Return the [X, Y] coordinate for the center point of the cell that contains the specified text.  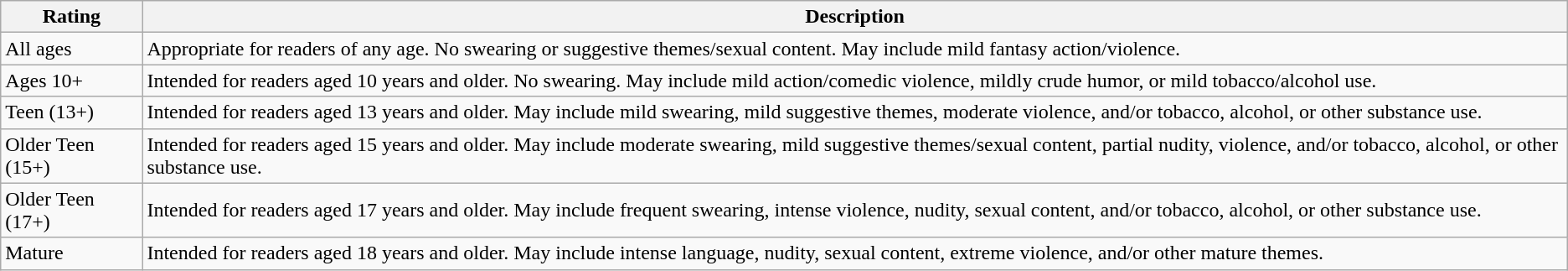
Rating [72, 17]
Ages 10+ [72, 81]
Older Teen (15+) [72, 156]
Mature [72, 253]
Description [854, 17]
Intended for readers aged 10 years and older. No swearing. May include mild action/comedic violence, mildly crude humor, or mild tobacco/alcohol use. [854, 81]
Older Teen (17+) [72, 210]
Intended for readers aged 18 years and older. May include intense language, nudity, sexual content, extreme violence, and/or other mature themes. [854, 253]
Teen (13+) [72, 112]
Appropriate for readers of any age. No swearing or suggestive themes/sexual content. May include mild fantasy action/violence. [854, 49]
All ages [72, 49]
